Determine the [x, y] coordinate at the center of the cell enclosing the given text.  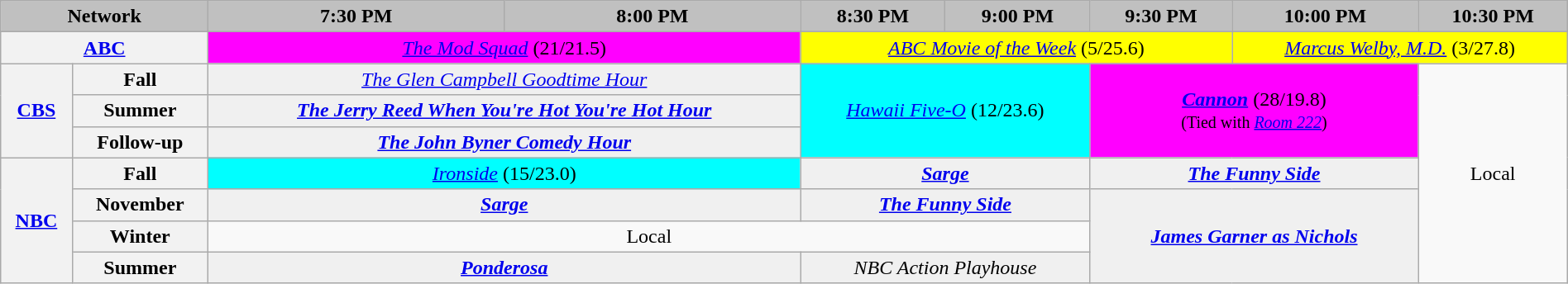
Ponderosa [504, 267]
CBS [36, 111]
9:30 PM [1161, 17]
The Glen Campbell Goodtime Hour [504, 79]
James Garner as Nichols [1254, 236]
Winter [141, 236]
The John Byner Comedy Hour [504, 142]
November [141, 205]
9:00 PM [1017, 17]
10:00 PM [1325, 17]
8:00 PM [653, 17]
10:30 PM [1493, 17]
Marcus Welby, M.D. (3/27.8) [1399, 48]
The Mod Squad (21/21.5) [504, 48]
The Jerry Reed When You're Hot You're Hot Hour [504, 111]
8:30 PM [873, 17]
ABC [104, 48]
Follow-up [141, 142]
Cannon (28/19.8)(Tied with Room 222) [1254, 111]
ABC Movie of the Week (5/25.6) [1016, 48]
NBC Action Playhouse [945, 267]
NBC [36, 220]
Hawaii Five-O (12/23.6) [945, 111]
Network [104, 17]
7:30 PM [356, 17]
Ironside (15/23.0) [504, 173]
